Extract the [x, y] coordinate from the center of the cell holding the provided text.  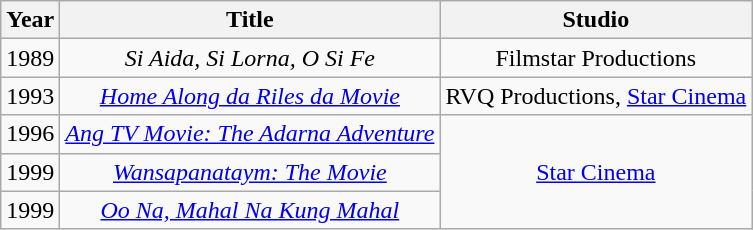
1989 [30, 58]
Filmstar Productions [596, 58]
Home Along da Riles da Movie [250, 96]
Si Aida, Si Lorna, O Si Fe [250, 58]
Year [30, 20]
RVQ Productions, Star Cinema [596, 96]
Ang TV Movie: The Adarna Adventure [250, 134]
1996 [30, 134]
Star Cinema [596, 172]
1993 [30, 96]
Title [250, 20]
Oo Na, Mahal Na Kung Mahal [250, 210]
Studio [596, 20]
Wansapanataym: The Movie [250, 172]
